Capture the cell that displays the provided text and extract its [X, Y] central coordinate. 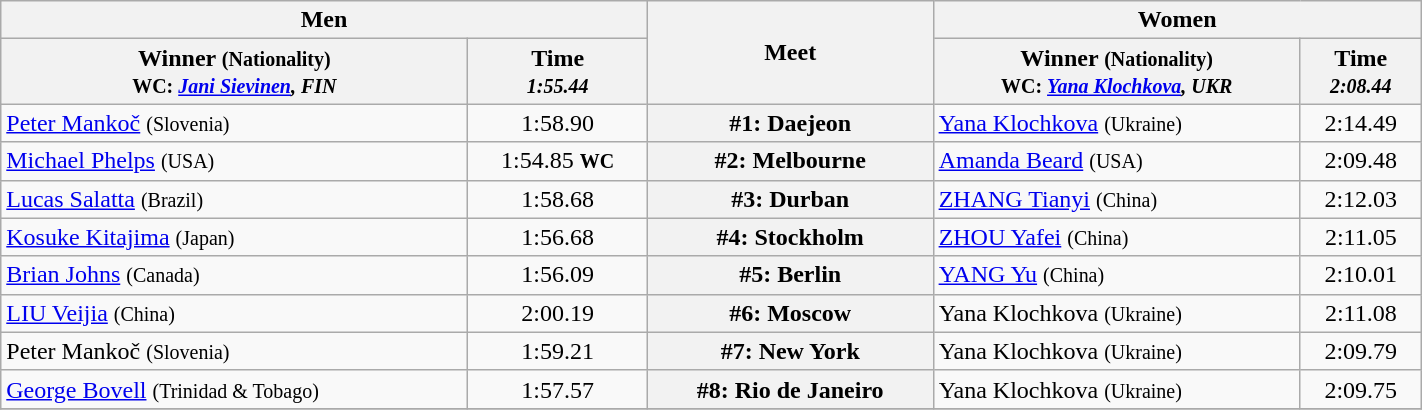
Winner (Nationality)WC: Yana Klochkova, UKR [1116, 72]
#2: Melbourne [790, 161]
#1: Daejeon [790, 123]
1:56.09 [558, 275]
Men [324, 20]
1:58.90 [558, 123]
ZHANG Tianyi (China) [1116, 199]
2:10.01 [1360, 275]
ZHOU Yafei (China) [1116, 237]
Amanda Beard (USA) [1116, 161]
Lucas Salatta (Brazil) [234, 199]
2:11.05 [1360, 237]
Meet [790, 52]
2:09.48 [1360, 161]
Women [1177, 20]
Kosuke Kitajima (Japan) [234, 237]
2:09.75 [1360, 389]
2:09.79 [1360, 351]
Michael Phelps (USA) [234, 161]
#4: Stockholm [790, 237]
#5: Berlin [790, 275]
Brian Johns (Canada) [234, 275]
#6: Moscow [790, 313]
1:59.21 [558, 351]
2:12.03 [1360, 199]
1:58.68 [558, 199]
#7: New York [790, 351]
1:57.57 [558, 389]
2:14.49 [1360, 123]
#8: Rio de Janeiro [790, 389]
2:11.08 [1360, 313]
George Bovell (Trinidad & Tobago) [234, 389]
LIU Veijia (China) [234, 313]
#3: Durban [790, 199]
1:56.68 [558, 237]
Time 1:55.44 [558, 72]
Time2:08.44 [1360, 72]
Winner (Nationality) WC: Jani Sievinen, FIN [234, 72]
1:54.85 WC [558, 161]
YANG Yu (China) [1116, 275]
2:00.19 [558, 313]
